Find where the given text appears and provide that cell's center as (x, y) coordinate. 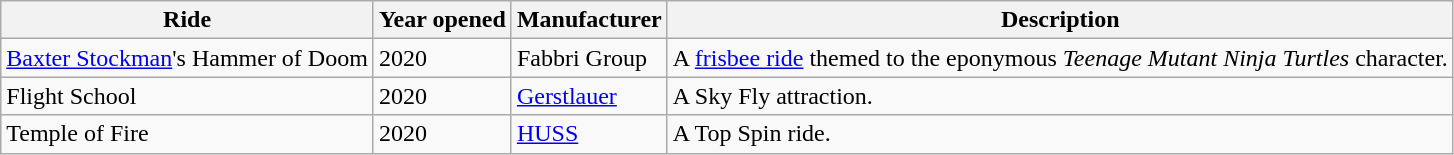
A Sky Fly attraction. (1060, 96)
Description (1060, 20)
A Top Spin ride. (1060, 134)
Baxter Stockman's Hammer of Doom (188, 58)
Gerstlauer (589, 96)
Manufacturer (589, 20)
A frisbee ride themed to the eponymous Teenage Mutant Ninja Turtles character. (1060, 58)
Year opened (442, 20)
Temple of Fire (188, 134)
HUSS (589, 134)
Flight School (188, 96)
Fabbri Group (589, 58)
Ride (188, 20)
